Determine the (x, y) coordinate at the center of the cell enclosing the given text.  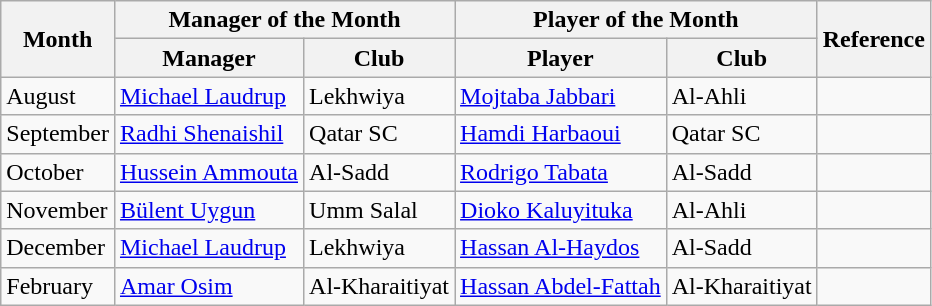
Hassan Abdel-Fattah (561, 286)
Manager (208, 58)
Dioko Kaluyituka (561, 210)
Hussein Ammouta (208, 172)
November (58, 210)
Radhi Shenaishil (208, 134)
Umm Salal (380, 210)
December (58, 248)
August (58, 96)
Bülent Uygun (208, 210)
February (58, 286)
Hamdi Harbaoui (561, 134)
September (58, 134)
Hassan Al-Haydos (561, 248)
Rodrigo Tabata (561, 172)
Month (58, 39)
Manager of the Month (284, 20)
Reference (874, 39)
Mojtaba Jabbari (561, 96)
Player of the Month (636, 20)
Amar Osim (208, 286)
October (58, 172)
Player (561, 58)
